Find where the given text appears and provide that cell's center as (x, y) coordinate. 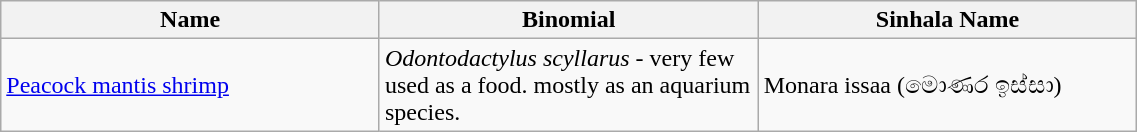
Odontodactylus scyllarus - very few used as a food. mostly as an aquarium species. (568, 85)
Peacock mantis shrimp (190, 85)
Name (190, 20)
Sinhala Name (948, 20)
Monara issaa (මොණර ඉස්සා) (948, 85)
Binomial (568, 20)
